Identify which cell holds the provided text, then report its [X, Y] central coordinate. 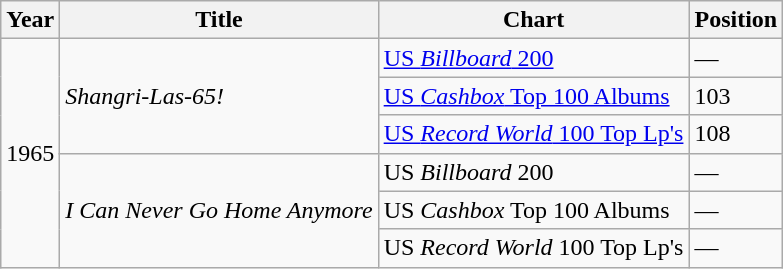
108 [736, 134]
Title [219, 20]
Year [30, 20]
I Can Never Go Home Anymore [219, 210]
103 [736, 96]
Chart [534, 20]
Shangri-Las-65! [219, 96]
1965 [30, 153]
Position [736, 20]
